Scan for the cell matching the given text and deliver its [x, y] coordinate at center. 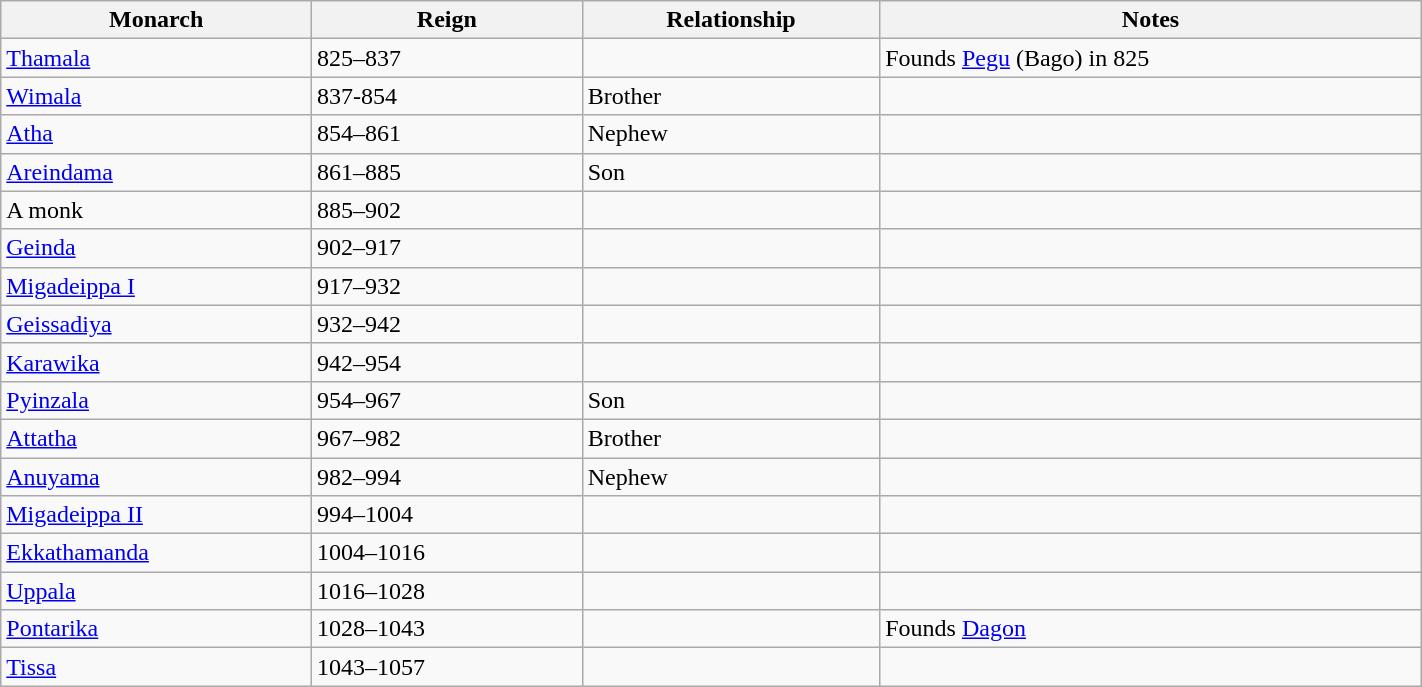
Thamala [156, 58]
Reign [448, 20]
885–902 [448, 210]
1043–1057 [448, 667]
Migadeippa II [156, 515]
954–967 [448, 400]
Pontarika [156, 629]
942–954 [448, 362]
Ekkathamanda [156, 553]
Attatha [156, 438]
917–932 [448, 286]
Geissadiya [156, 324]
1016–1028 [448, 591]
Tissa [156, 667]
Founds Dagon [1151, 629]
1004–1016 [448, 553]
Areindama [156, 172]
Karawika [156, 362]
Monarch [156, 20]
902–917 [448, 248]
Notes [1151, 20]
Atha [156, 134]
Wimala [156, 96]
1028–1043 [448, 629]
825–837 [448, 58]
982–994 [448, 477]
994–1004 [448, 515]
Relationship [731, 20]
Pyinzala [156, 400]
837-854 [448, 96]
Anuyama [156, 477]
932–942 [448, 324]
854–861 [448, 134]
A monk [156, 210]
967–982 [448, 438]
Uppala [156, 591]
Founds Pegu (Bago) in 825 [1151, 58]
Migadeippa I [156, 286]
Geinda [156, 248]
861–885 [448, 172]
